For the text-containing cell, return its midpoint in [X, Y] coordinate format. 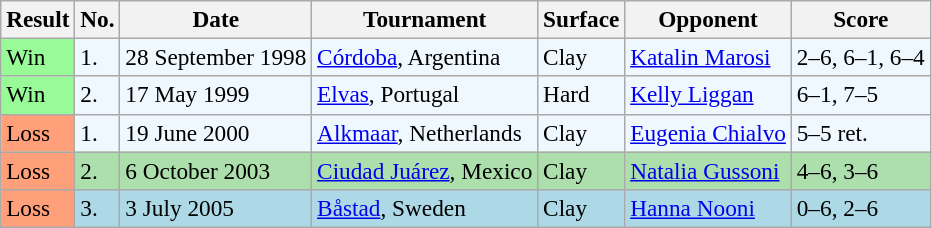
Hard [582, 95]
6–1, 7–5 [860, 95]
Alkmaar, Netherlands [425, 133]
28 September 1998 [216, 57]
Date [216, 19]
3 July 2005 [216, 208]
Score [860, 19]
No. [98, 19]
Ciudad Juárez, Mexico [425, 170]
Hanna Nooni [708, 208]
Córdoba, Argentina [425, 57]
5–5 ret. [860, 133]
Result [38, 19]
Opponent [708, 19]
2–6, 6–1, 6–4 [860, 57]
6 October 2003 [216, 170]
3. [98, 208]
4–6, 3–6 [860, 170]
17 May 1999 [216, 95]
Elvas, Portugal [425, 95]
Katalin Marosi [708, 57]
Båstad, Sweden [425, 208]
Tournament [425, 19]
Kelly Liggan [708, 95]
Surface [582, 19]
Eugenia Chialvo [708, 133]
Natalia Gussoni [708, 170]
19 June 2000 [216, 133]
0–6, 2–6 [860, 208]
